Determine the [X, Y] coordinate at the center of the cell enclosing the given text.  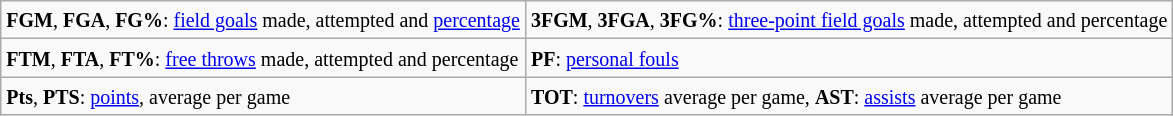
FTM, FTA, FT%: free throws made, attempted and percentage [264, 58]
3FGM, 3FGA, 3FG%: three-point field goals made, attempted and percentage [848, 20]
FGM, FGA, FG%: field goals made, attempted and percentage [264, 20]
PF: personal fouls [848, 58]
Pts, PTS: points, average per game [264, 96]
TOT: turnovers average per game, AST: assists average per game [848, 96]
